Scan for the cell matching the given text and deliver its (x, y) coordinate at center. 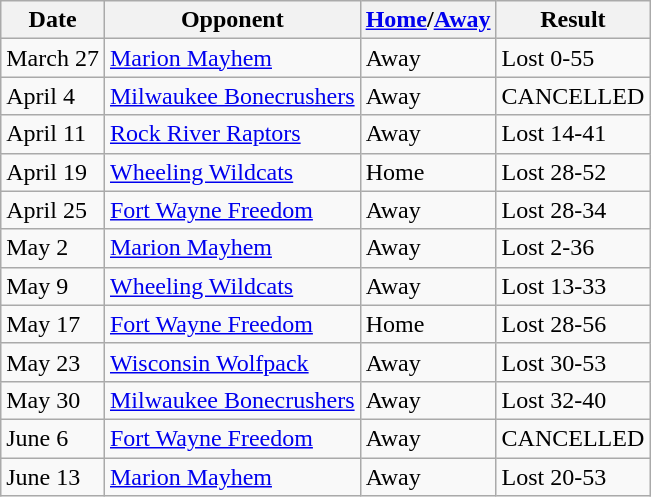
Lost 0-55 (573, 58)
April 11 (53, 134)
Wisconsin Wolfpack (232, 362)
Opponent (232, 20)
Lost 20-53 (573, 477)
Lost 28-52 (573, 172)
May 9 (53, 286)
June 13 (53, 477)
Lost 2-36 (573, 248)
May 23 (53, 362)
Lost 30-53 (573, 362)
May 30 (53, 400)
Home/Away (428, 20)
Lost 13-33 (573, 286)
May 17 (53, 324)
June 6 (53, 438)
Lost 28-34 (573, 210)
Lost 28-56 (573, 324)
Rock River Raptors (232, 134)
Date (53, 20)
Lost 32-40 (573, 400)
April 19 (53, 172)
April 4 (53, 96)
April 25 (53, 210)
March 27 (53, 58)
Lost 14-41 (573, 134)
Result (573, 20)
May 2 (53, 248)
